Capture the cell that displays the provided text and extract its [X, Y] central coordinate. 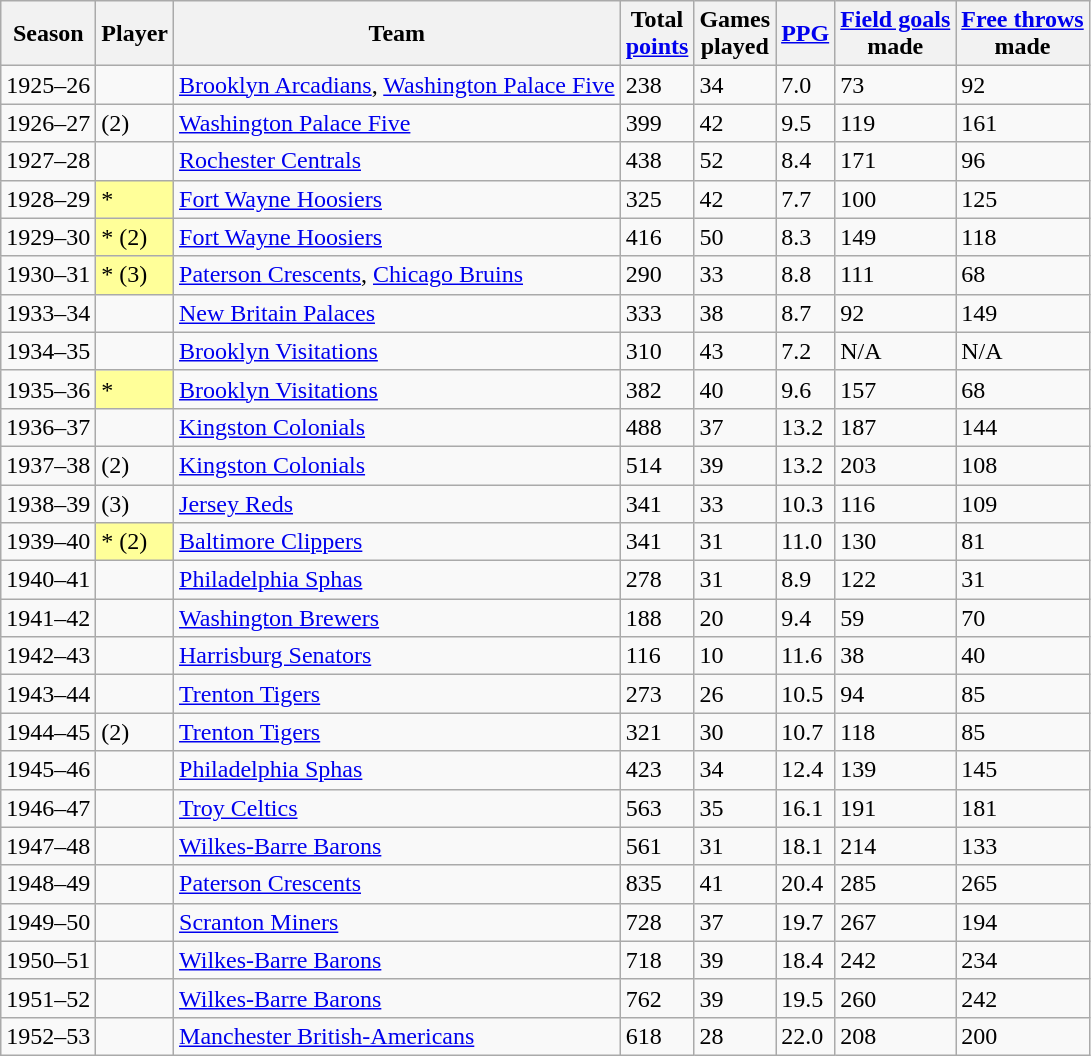
(3) [135, 503]
Rochester Centrals [398, 161]
1939–40 [48, 542]
Player [135, 34]
73 [896, 85]
214 [896, 846]
278 [657, 580]
1933–34 [48, 313]
561 [657, 846]
Field goalsmade [896, 34]
1938–39 [48, 503]
10.7 [806, 732]
200 [1022, 1036]
94 [896, 694]
109 [1022, 503]
718 [657, 960]
* (3) [135, 275]
7.7 [806, 199]
1949–50 [48, 922]
1951–52 [48, 998]
19.5 [806, 998]
762 [657, 998]
325 [657, 199]
11.6 [806, 656]
1946–47 [48, 808]
260 [896, 998]
12.4 [806, 770]
1937–38 [48, 465]
1935–36 [48, 389]
9.4 [806, 618]
1947–48 [48, 846]
10.5 [806, 694]
1934–35 [48, 351]
1925–26 [48, 85]
234 [1022, 960]
285 [896, 884]
Totalpoints [657, 34]
41 [735, 884]
Baltimore Clippers [398, 542]
18.1 [806, 846]
PPG [806, 34]
423 [657, 770]
Gamesplayed [735, 34]
Manchester British-Americans [398, 1036]
Brooklyn Arcadians, Washington Palace Five [398, 85]
139 [896, 770]
514 [657, 465]
125 [1022, 199]
7.2 [806, 351]
203 [896, 465]
161 [1022, 123]
111 [896, 275]
1952–53 [48, 1036]
20.4 [806, 884]
238 [657, 85]
50 [735, 237]
Troy Celtics [398, 808]
618 [657, 1036]
119 [896, 123]
10 [735, 656]
1944–45 [48, 732]
728 [657, 922]
1928–29 [48, 199]
1936–37 [48, 427]
1926–27 [48, 123]
35 [735, 808]
28 [735, 1036]
19.7 [806, 922]
290 [657, 275]
1941–42 [48, 618]
96 [1022, 161]
7.0 [806, 85]
488 [657, 427]
130 [896, 542]
New Britain Palaces [398, 313]
1927–28 [48, 161]
43 [735, 351]
188 [657, 618]
416 [657, 237]
9.5 [806, 123]
835 [657, 884]
144 [1022, 427]
438 [657, 161]
16.1 [806, 808]
59 [896, 618]
208 [896, 1036]
171 [896, 161]
157 [896, 389]
30 [735, 732]
181 [1022, 808]
1929–30 [48, 237]
Paterson Crescents, Chicago Bruins [398, 275]
Team [398, 34]
267 [896, 922]
Harrisburg Senators [398, 656]
8.7 [806, 313]
1945–46 [48, 770]
18.4 [806, 960]
108 [1022, 465]
399 [657, 123]
9.6 [806, 389]
265 [1022, 884]
321 [657, 732]
8.9 [806, 580]
1948–49 [48, 884]
333 [657, 313]
187 [896, 427]
1930–31 [48, 275]
Paterson Crescents [398, 884]
191 [896, 808]
Washington Brewers [398, 618]
1943–44 [48, 694]
Season [48, 34]
11.0 [806, 542]
Scranton Miners [398, 922]
Jersey Reds [398, 503]
273 [657, 694]
81 [1022, 542]
382 [657, 389]
310 [657, 351]
8.8 [806, 275]
26 [735, 694]
70 [1022, 618]
1940–41 [48, 580]
194 [1022, 922]
8.4 [806, 161]
122 [896, 580]
133 [1022, 846]
1942–43 [48, 656]
20 [735, 618]
145 [1022, 770]
22.0 [806, 1036]
1950–51 [48, 960]
10.3 [806, 503]
100 [896, 199]
Free throwsmade [1022, 34]
Washington Palace Five [398, 123]
563 [657, 808]
8.3 [806, 237]
52 [735, 161]
